Pinpoint the cell where the given text exists, returning its (x, y) midpoint coordinate. 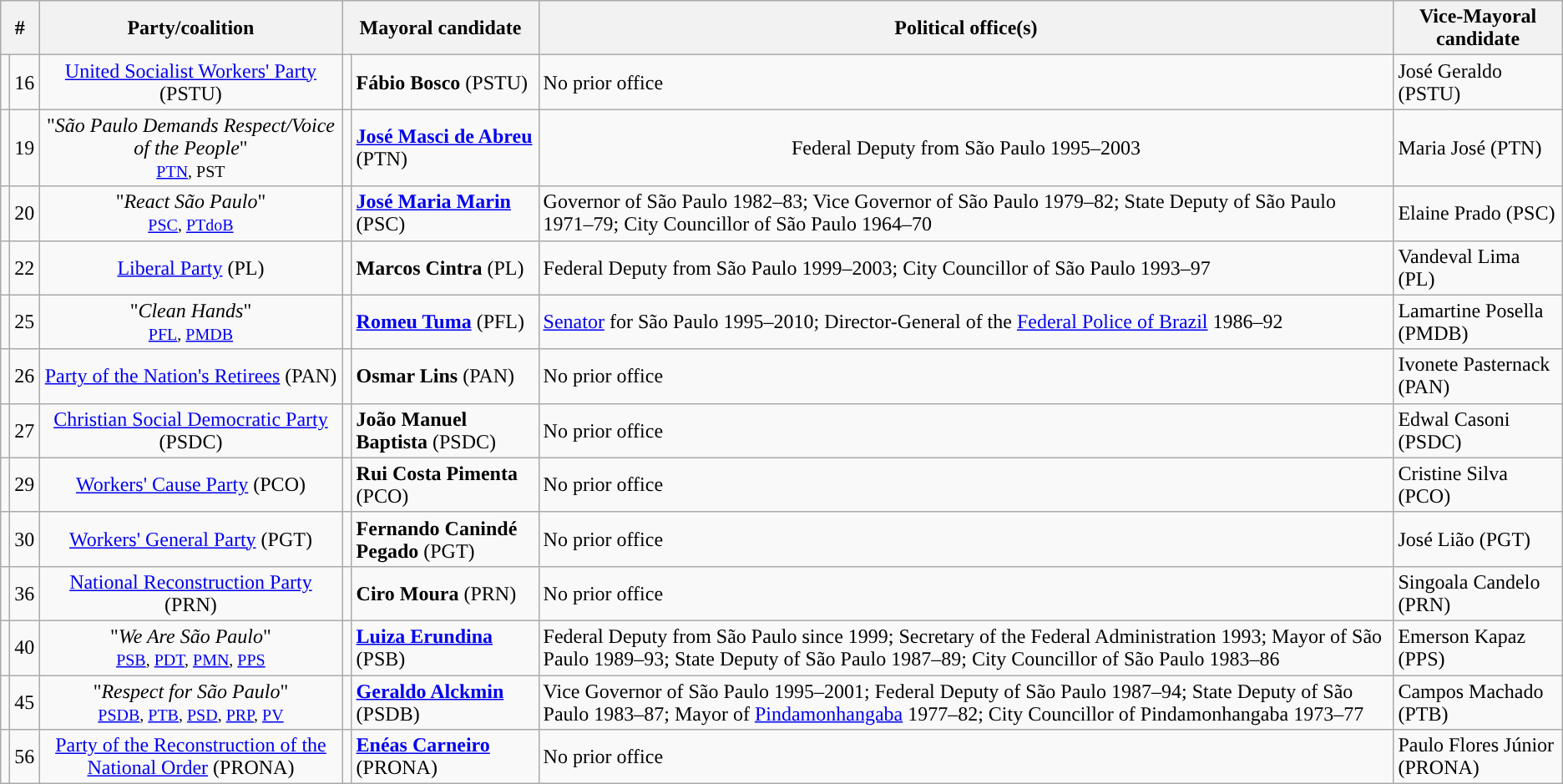
Geraldo Alckmin (PSDB) (445, 701)
José Lião (PGT) (1478, 539)
Osmar Lins (PAN) (445, 376)
Christian Social Democratic Party (PSDC) (190, 431)
Marcos Cintra (PL) (445, 267)
Cristine Silva (PCO) (1478, 484)
"Clean Hands"PFL, PMDB (190, 322)
Political office(s) (966, 28)
Workers' General Party (PGT) (190, 539)
Federal Deputy from São Paulo 1999–2003; City Councillor of São Paulo 1993–97 (966, 267)
Edwal Casoni (PSDC) (1478, 431)
Liberal Party (PL) (190, 267)
Vandeval Lima (PL) (1478, 267)
22 (25, 267)
Vice-Mayoral candidate (1478, 28)
"Respect for São Paulo"PSDB, PTB, PSD, PRP, PV (190, 701)
United Socialist Workers' Party (PSTU) (190, 82)
40 (25, 648)
José Maria Marin (PSC) (445, 214)
"React São Paulo"PSC, PTdoB (190, 214)
Party/coalition (190, 28)
Federal Deputy from São Paulo 1995–2003 (966, 148)
25 (25, 322)
Maria José (PTN) (1478, 148)
Governor of São Paulo 1982–83; Vice Governor of São Paulo 1979–82; State Deputy of São Paulo 1971–79; City Councillor of São Paulo 1964–70 (966, 214)
José Geraldo (PSTU) (1478, 82)
Rui Costa Pimenta (PCO) (445, 484)
27 (25, 431)
"We Are São Paulo"PSB, PDT, PMN, PPS (190, 648)
Fábio Bosco (PSTU) (445, 82)
Ciro Moura (PRN) (445, 593)
Elaine Prado (PSC) (1478, 214)
Workers' Cause Party (PCO) (190, 484)
29 (25, 484)
30 (25, 539)
Singoala Candelo (PRN) (1478, 593)
20 (25, 214)
Emerson Kapaz (PPS) (1478, 648)
Fernando Canindé Pegado (PGT) (445, 539)
36 (25, 593)
# (20, 28)
"São Paulo Demands Respect/Voice of the People"PTN, PST (190, 148)
Senator for São Paulo 1995–2010; Director-General of the Federal Police of Brazil 1986–92 (966, 322)
56 (25, 756)
Mayoral candidate (441, 28)
Party of the Reconstruction of the National Order (PRONA) (190, 756)
Ivonete Pasternack (PAN) (1478, 376)
National Reconstruction Party (PRN) (190, 593)
26 (25, 376)
Luiza Erundina (PSB) (445, 648)
Enéas Carneiro (PRONA) (445, 756)
Party of the Nation's Retirees (PAN) (190, 376)
Campos Machado (PTB) (1478, 701)
João Manuel Baptista (PSDC) (445, 431)
José Masci de Abreu (PTN) (445, 148)
16 (25, 82)
Romeu Tuma (PFL) (445, 322)
Lamartine Posella (PMDB) (1478, 322)
Paulo Flores Júnior (PRONA) (1478, 756)
19 (25, 148)
45 (25, 701)
